For the text-containing cell, return its midpoint in [x, y] coordinate format. 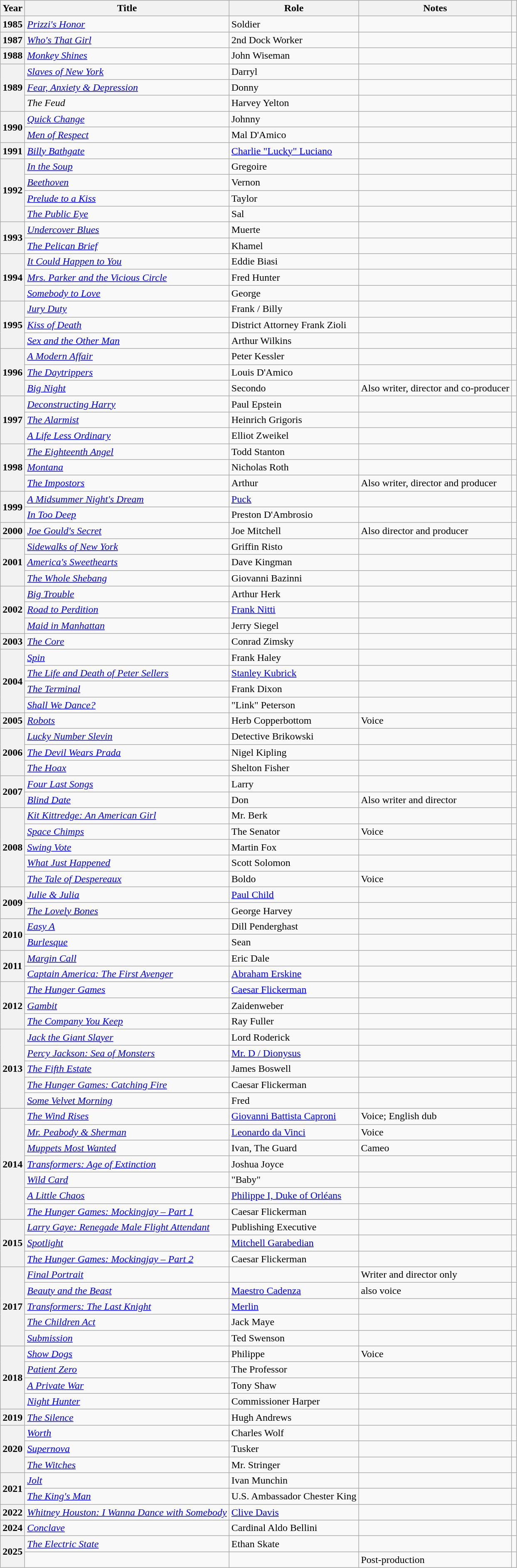
James Boswell [294, 1069]
Larry Gaye: Renegade Male Flight Attendant [127, 1227]
Also writer and director [435, 800]
Big Trouble [127, 594]
The Terminal [127, 689]
Darryl [294, 72]
Ted Swenson [294, 1338]
2017 [12, 1306]
2003 [12, 641]
Shelton Fisher [294, 768]
Sex and the Other Man [127, 341]
Arthur Wilkins [294, 341]
2011 [12, 966]
The Impostors [127, 483]
Fred [294, 1101]
Philippe [294, 1354]
The Devil Wears Prada [127, 752]
The Lovely Bones [127, 910]
Publishing Executive [294, 1227]
Men of Respect [127, 135]
Ivan Munchin [294, 1481]
2nd Dock Worker [294, 40]
Whitney Houston: I Wanna Dance with Somebody [127, 1512]
Muppets Most Wanted [127, 1148]
1990 [12, 127]
Transformers: Age of Extinction [127, 1164]
Conclave [127, 1528]
The Tale of Despereaux [127, 879]
Scott Solomon [294, 863]
Burlesque [127, 942]
Detective Brikowski [294, 737]
Todd Stanton [294, 451]
Jury Duty [127, 309]
2025 [12, 1552]
Montana [127, 467]
Post-production [435, 1560]
Somebody to Love [127, 293]
America's Sweethearts [127, 562]
2001 [12, 562]
Gambit [127, 1006]
The Hunger Games: Mockingjay – Part 2 [127, 1259]
2008 [12, 847]
Blind Date [127, 800]
1998 [12, 467]
1993 [12, 238]
U.S. Ambassador Chester King [294, 1496]
1989 [12, 87]
1985 [12, 24]
Quick Change [127, 119]
Taylor [294, 198]
1999 [12, 507]
Jolt [127, 1481]
Philippe I, Duke of Orléans [294, 1195]
Jerry Siegel [294, 626]
Joe Mitchell [294, 531]
Ethan Skate [294, 1544]
Mr. Stringer [294, 1464]
George Harvey [294, 910]
Spotlight [127, 1243]
Ray Fuller [294, 1021]
Easy A [127, 926]
The Professor [294, 1370]
Also director and producer [435, 531]
2000 [12, 531]
2022 [12, 1512]
Role [294, 8]
Preston D'Ambrosio [294, 515]
Supernova [127, 1449]
Soldier [294, 24]
Transformers: The Last Knight [127, 1306]
Vernon [294, 182]
Merlin [294, 1306]
A Private War [127, 1385]
Prelude to a Kiss [127, 198]
Fred Hunter [294, 277]
Louis D'Amico [294, 372]
Billy Bathgate [127, 151]
Herb Copperbottom [294, 721]
Fear, Anxiety & Depression [127, 87]
Beauty and the Beast [127, 1291]
Stanley Kubrick [294, 673]
Captain America: The First Avenger [127, 974]
1994 [12, 277]
The King's Man [127, 1496]
"Baby" [294, 1180]
Mrs. Parker and the Vicious Circle [127, 277]
Dill Penderghast [294, 926]
2002 [12, 610]
A Midsummer Night's Dream [127, 499]
"Link" Peterson [294, 705]
Gregoire [294, 166]
Kit Kittredge: An American Girl [127, 816]
2009 [12, 903]
2021 [12, 1489]
Robots [127, 721]
1992 [12, 190]
Donny [294, 87]
Percy Jackson: Sea of Monsters [127, 1053]
Don [294, 800]
Tusker [294, 1449]
Secondo [294, 388]
Prizzi's Honor [127, 24]
The Hunger Games [127, 990]
Final Portrait [127, 1275]
The Hoax [127, 768]
Also writer, director and co-producer [435, 388]
2004 [12, 681]
Eddie Biasi [294, 262]
Conrad Zimsky [294, 641]
Frank / Billy [294, 309]
In the Soup [127, 166]
Cameo [435, 1148]
1995 [12, 325]
Year [12, 8]
Griffin Risto [294, 547]
Martin Fox [294, 847]
Khamel [294, 246]
Nicholas Roth [294, 467]
The Hunger Games: Mockingjay – Part 1 [127, 1212]
Leonardo da Vinci [294, 1132]
Monkey Shines [127, 56]
Peter Kessler [294, 356]
Ivan, The Guard [294, 1148]
2013 [12, 1069]
Sal [294, 214]
Kiss of Death [127, 325]
Spin [127, 657]
The Electric State [127, 1544]
Johnny [294, 119]
Clive Davis [294, 1512]
Nigel Kipling [294, 752]
Wild Card [127, 1180]
Joshua Joyce [294, 1164]
Paul Child [294, 895]
Jack the Giant Slayer [127, 1037]
Patient Zero [127, 1370]
In Too Deep [127, 515]
The Children Act [127, 1322]
1991 [12, 151]
A Modern Affair [127, 356]
2020 [12, 1449]
1996 [12, 372]
2014 [12, 1164]
2010 [12, 934]
Notes [435, 8]
The Eighteenth Angel [127, 451]
Voice; English dub [435, 1116]
Arthur Herk [294, 594]
Lord Roderick [294, 1037]
Tony Shaw [294, 1385]
Beethoven [127, 182]
George [294, 293]
Joe Gould's Secret [127, 531]
The Fifth Estate [127, 1069]
A Little Chaos [127, 1195]
What Just Happened [127, 863]
A Life Less Ordinary [127, 435]
1987 [12, 40]
2015 [12, 1243]
Muerte [294, 230]
Abraham Erskine [294, 974]
Slaves of New York [127, 72]
The Life and Death of Peter Sellers [127, 673]
Swing Vote [127, 847]
2007 [12, 792]
1997 [12, 420]
Paul Epstein [294, 404]
It Could Happen to You [127, 262]
Giovanni Battista Caproni [294, 1116]
Big Night [127, 388]
Mal D'Amico [294, 135]
The Alarmist [127, 420]
Writer and director only [435, 1275]
2019 [12, 1417]
Hugh Andrews [294, 1417]
The Feud [127, 103]
The Wind Rises [127, 1116]
The Core [127, 641]
Jack Maye [294, 1322]
Shall We Dance? [127, 705]
2005 [12, 721]
Julie & Julia [127, 895]
Undercover Blues [127, 230]
The Senator [294, 831]
2012 [12, 1006]
John Wiseman [294, 56]
The Pelican Brief [127, 246]
Also writer, director and producer [435, 483]
The Hunger Games: Catching Fire [127, 1085]
The Daytrippers [127, 372]
Commissioner Harper [294, 1401]
Puck [294, 499]
Eric Dale [294, 958]
Mitchell Garabedian [294, 1243]
2006 [12, 752]
also voice [435, 1291]
Space Chimps [127, 831]
Mr. D / Dionysus [294, 1053]
Maid in Manhattan [127, 626]
Frank Haley [294, 657]
Some Velvet Morning [127, 1101]
Elliot Zweikel [294, 435]
Mr. Peabody & Sherman [127, 1132]
Charles Wolf [294, 1433]
The Company You Keep [127, 1021]
Harvey Yelton [294, 103]
Show Dogs [127, 1354]
The Silence [127, 1417]
Sidewalks of New York [127, 547]
The Witches [127, 1464]
Four Last Songs [127, 784]
2024 [12, 1528]
Margin Call [127, 958]
Worth [127, 1433]
The Whole Shebang [127, 578]
Zaidenweber [294, 1006]
The Public Eye [127, 214]
Cardinal Aldo Bellini [294, 1528]
Who's That Girl [127, 40]
District Attorney Frank Zioli [294, 325]
Submission [127, 1338]
Deconstructing Harry [127, 404]
Night Hunter [127, 1401]
Charlie "Lucky" Luciano [294, 151]
Lucky Number Slevin [127, 737]
Title [127, 8]
Frank Dixon [294, 689]
Road to Perdition [127, 610]
Dave Kingman [294, 562]
Mr. Berk [294, 816]
Larry [294, 784]
Frank Nitti [294, 610]
Boldo [294, 879]
2018 [12, 1378]
1988 [12, 56]
Giovanni Bazinni [294, 578]
Arthur [294, 483]
Sean [294, 942]
Heinrich Grigoris [294, 420]
Maestro Cadenza [294, 1291]
